Search for the cell housing the specified text and yield its [x, y] center coordinate. 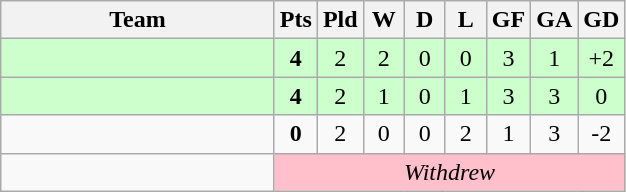
Team [138, 20]
Withdrew [450, 172]
GD [602, 20]
Pld [340, 20]
+2 [602, 58]
GA [554, 20]
D [424, 20]
-2 [602, 134]
W [384, 20]
GF [508, 20]
Pts [296, 20]
L [466, 20]
